Return the [x, y] coordinate for the center point of the cell that contains the specified text.  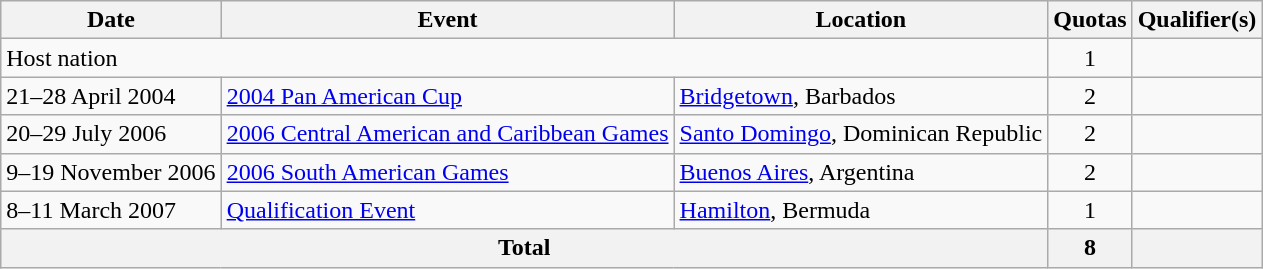
Location [861, 20]
Qualifier(s) [1197, 20]
Host nation [524, 58]
21–28 April 2004 [111, 96]
Total [524, 248]
Buenos Aires, Argentina [861, 172]
9–19 November 2006 [111, 172]
Quotas [1090, 20]
2006 South American Games [448, 172]
Santo Domingo, Dominican Republic [861, 134]
Event [448, 20]
Hamilton, Bermuda [861, 210]
20–29 July 2006 [111, 134]
Bridgetown, Barbados [861, 96]
8–11 March 2007 [111, 210]
2006 Central American and Caribbean Games [448, 134]
8 [1090, 248]
2004 Pan American Cup [448, 96]
Date [111, 20]
Qualification Event [448, 210]
